Identify which cell holds the provided text, then report its (x, y) central coordinate. 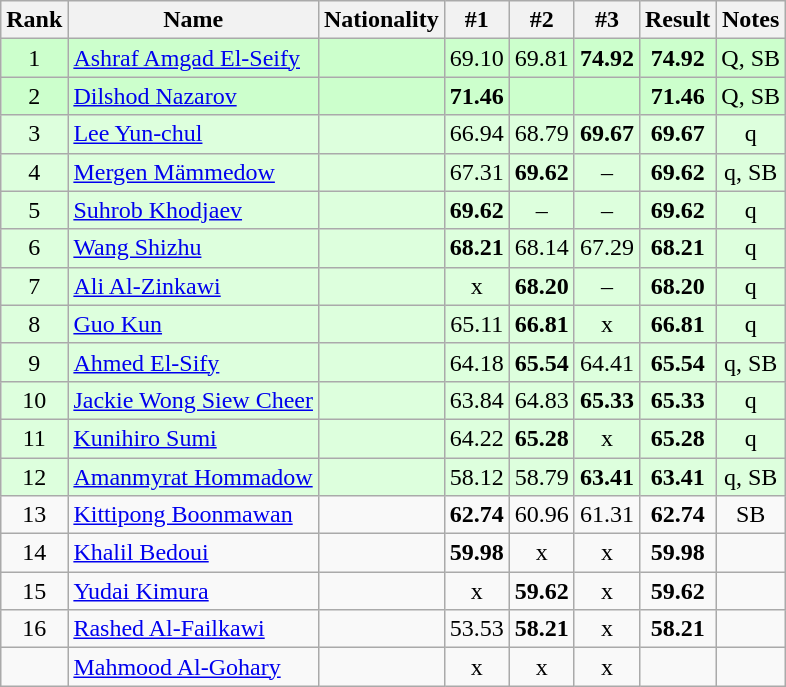
Yudai Kimura (194, 591)
Ahmed El-Sify (194, 362)
58.12 (476, 477)
2 (34, 96)
Rank (34, 20)
64.41 (606, 362)
64.22 (476, 438)
Mahmood Al-Gohary (194, 667)
3 (34, 134)
Ali Al-Zinkawi (194, 286)
60.96 (542, 515)
Mergen Mämmedow (194, 172)
Nationality (381, 20)
Dilshod Nazarov (194, 96)
7 (34, 286)
16 (34, 629)
13 (34, 515)
Notes (751, 20)
Rashed Al-Failkawi (194, 629)
14 (34, 553)
Wang Shizhu (194, 248)
Suhrob Khodjaev (194, 210)
58.79 (542, 477)
8 (34, 324)
1 (34, 58)
66.94 (476, 134)
9 (34, 362)
67.29 (606, 248)
61.31 (606, 515)
6 (34, 248)
12 (34, 477)
#1 (476, 20)
Name (194, 20)
64.83 (542, 400)
15 (34, 591)
11 (34, 438)
67.31 (476, 172)
Lee Yun-chul (194, 134)
4 (34, 172)
68.79 (542, 134)
Guo Kun (194, 324)
10 (34, 400)
65.11 (476, 324)
Amanmyrat Hommadow (194, 477)
Khalil Bedoui (194, 553)
Kunihiro Sumi (194, 438)
5 (34, 210)
69.81 (542, 58)
63.84 (476, 400)
Result (677, 20)
#2 (542, 20)
53.53 (476, 629)
#3 (606, 20)
Jackie Wong Siew Cheer (194, 400)
SB (751, 515)
68.14 (542, 248)
64.18 (476, 362)
Kittipong Boonmawan (194, 515)
Ashraf Amgad El-Seify (194, 58)
69.10 (476, 58)
